Return (X, Y) of the center of cell containing provided text 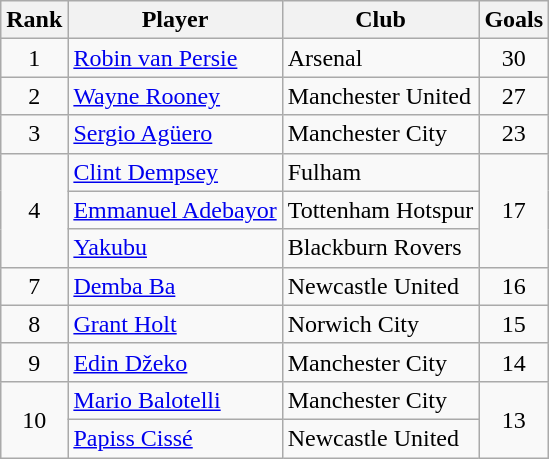
Edin Džeko (175, 362)
Manchester United (380, 96)
Emmanuel Adebayor (175, 210)
15 (514, 324)
Mario Balotelli (175, 400)
Tottenham Hotspur (380, 210)
2 (34, 96)
Blackburn Rovers (380, 248)
9 (34, 362)
27 (514, 96)
Arsenal (380, 58)
8 (34, 324)
Sergio Agüero (175, 134)
23 (514, 134)
Goals (514, 20)
Rank (34, 20)
Club (380, 20)
3 (34, 134)
Norwich City (380, 324)
Robin van Persie (175, 58)
13 (514, 419)
Demba Ba (175, 286)
Grant Holt (175, 324)
Player (175, 20)
Yakubu (175, 248)
16 (514, 286)
4 (34, 210)
17 (514, 210)
Papiss Cissé (175, 438)
14 (514, 362)
30 (514, 58)
Fulham (380, 172)
7 (34, 286)
10 (34, 419)
Wayne Rooney (175, 96)
1 (34, 58)
Clint Dempsey (175, 172)
